Capture the cell that displays the provided text and extract its [X, Y] central coordinate. 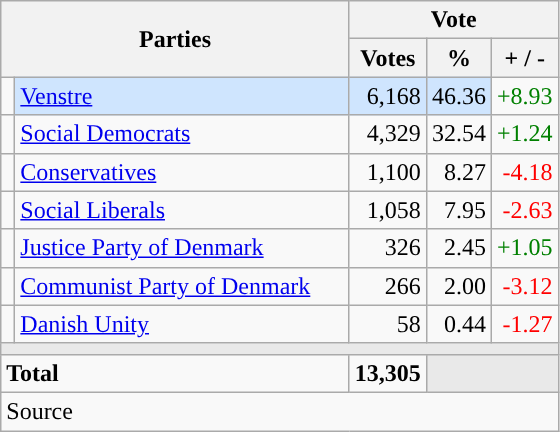
2.00 [458, 286]
Source [280, 411]
0.44 [458, 324]
-4.18 [524, 172]
Vote [454, 20]
326 [388, 248]
Votes [388, 58]
-3.12 [524, 286]
Social Liberals [182, 210]
% [458, 58]
58 [388, 324]
4,329 [388, 134]
Justice Party of Denmark [182, 248]
+ / - [524, 58]
2.45 [458, 248]
+1.05 [524, 248]
-2.63 [524, 210]
32.54 [458, 134]
7.95 [458, 210]
+8.93 [524, 96]
Venstre [182, 96]
Social Democrats [182, 134]
1,100 [388, 172]
Danish Unity [182, 324]
Parties [176, 39]
Conservatives [182, 172]
Total [176, 373]
-1.27 [524, 324]
46.36 [458, 96]
Communist Party of Denmark [182, 286]
13,305 [388, 373]
6,168 [388, 96]
8.27 [458, 172]
266 [388, 286]
+1.24 [524, 134]
1,058 [388, 210]
